Detect which cell encompasses the target text, then output its (X, Y) center coordinate. 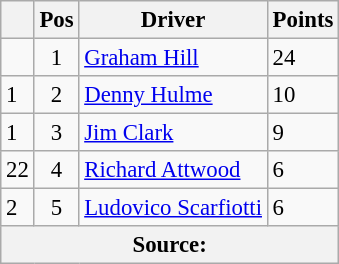
Jim Clark (173, 133)
5 (56, 208)
24 (302, 58)
3 (56, 133)
9 (302, 133)
Source: (170, 245)
Driver (173, 20)
Pos (56, 20)
22 (18, 170)
Richard Attwood (173, 170)
Points (302, 20)
Ludovico Scarfiotti (173, 208)
Denny Hulme (173, 95)
4 (56, 170)
10 (302, 95)
Graham Hill (173, 58)
